Pinpoint the cell where the given text exists, returning its (X, Y) midpoint coordinate. 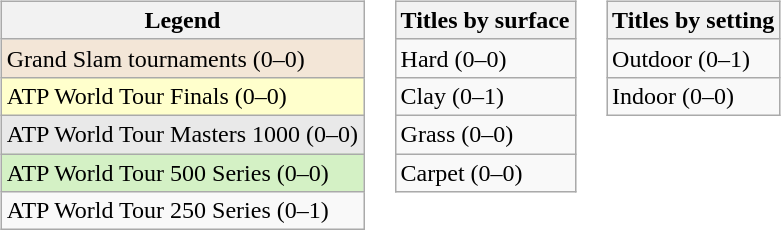
ATP World Tour Finals (0–0) (182, 96)
Titles by setting (694, 20)
Hard (0–0) (485, 58)
Legend (182, 20)
ATP World Tour 500 Series (0–0) (182, 173)
Clay (0–1) (485, 96)
Titles by surface (485, 20)
ATP World Tour 250 Series (0–1) (182, 211)
ATP World Tour Masters 1000 (0–0) (182, 134)
Outdoor (0–1) (694, 58)
Carpet (0–0) (485, 173)
Indoor (0–0) (694, 96)
Grass (0–0) (485, 134)
Grand Slam tournaments (0–0) (182, 58)
